Scan for the cell matching the given text and deliver its [X, Y] coordinate at center. 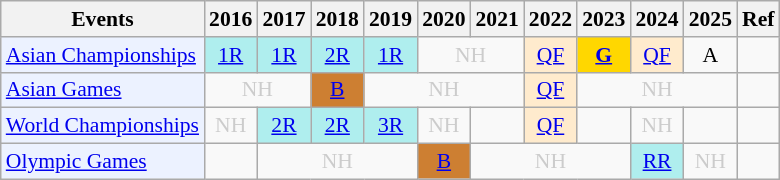
Asian Games [102, 90]
2025 [710, 19]
World Championships [102, 126]
Olympic Games [102, 162]
2023 [604, 19]
2022 [550, 19]
2019 [390, 19]
Asian Championships [102, 55]
2020 [444, 19]
A [710, 55]
Ref [758, 19]
2017 [284, 19]
2024 [656, 19]
3R [390, 126]
2021 [498, 19]
2016 [230, 19]
Events [102, 19]
G [604, 55]
2018 [338, 19]
RR [656, 162]
